Return (X, Y) of the center of cell containing provided text 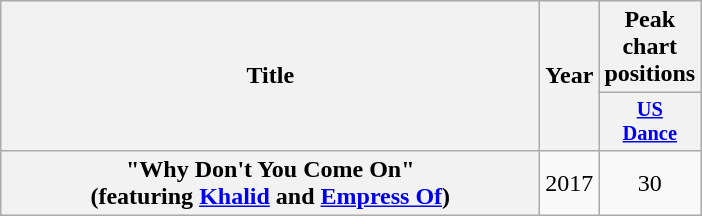
Year (570, 76)
30 (650, 182)
"Why Don't You Come On"(featuring Khalid and Empress Of) (270, 182)
USDance (650, 122)
Peak chart positions (650, 47)
2017 (570, 182)
Title (270, 76)
